Determine the (x, y) coordinate at the center of the cell enclosing the given text.  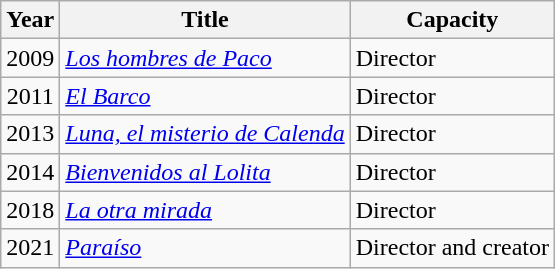
Los hombres de Paco (205, 58)
Luna, el misterio de Calenda (205, 134)
2018 (30, 210)
El Barco (205, 96)
2011 (30, 96)
2021 (30, 248)
2009 (30, 58)
Title (205, 20)
Paraíso (205, 248)
2014 (30, 172)
2013 (30, 134)
Year (30, 20)
Capacity (452, 20)
La otra mirada (205, 210)
Bienvenidos al Lolita (205, 172)
Director and creator (452, 248)
